For the text-containing cell, return its midpoint in [x, y] coordinate format. 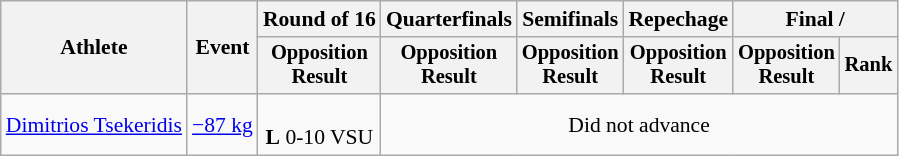
−87 kg [222, 124]
Final / [815, 19]
Repechage [678, 19]
Quarterfinals [449, 19]
L 0-10 VSU [320, 124]
Event [222, 48]
Rank [869, 66]
Semifinals [570, 19]
Dimitrios Tsekeridis [94, 124]
Did not advance [639, 124]
Athlete [94, 48]
Round of 16 [320, 19]
